Return the (x, y) coordinate for the center point of the cell that contains the specified text.  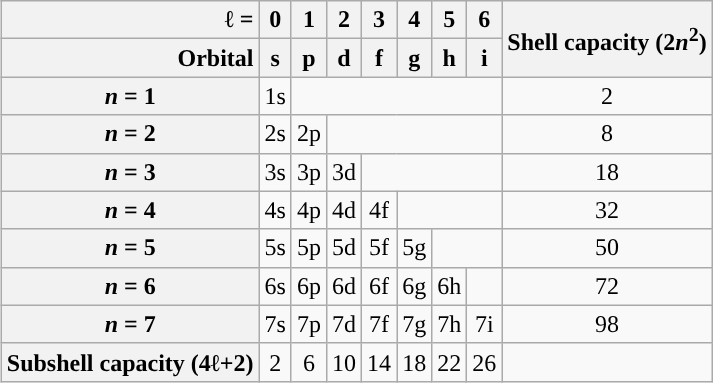
5g (414, 248)
14 (380, 362)
5s (275, 248)
7s (275, 324)
n = 6 (130, 286)
ℓ = (130, 20)
7f (380, 324)
3s (275, 172)
p (308, 58)
s (275, 58)
Shell capacity (2n2) (607, 39)
3p (308, 172)
i (484, 58)
6d (344, 286)
7p (308, 324)
n = 5 (130, 248)
6g (414, 286)
7h (450, 324)
n = 1 (130, 96)
4d (344, 210)
Subshell capacity (4ℓ+2) (130, 362)
n = 3 (130, 172)
6s (275, 286)
3 (380, 20)
7i (484, 324)
n = 2 (130, 134)
d (344, 58)
7g (414, 324)
4p (308, 210)
32 (607, 210)
1 (308, 20)
7d (344, 324)
26 (484, 362)
5 (450, 20)
72 (607, 286)
6p (308, 286)
4 (414, 20)
22 (450, 362)
4s (275, 210)
10 (344, 362)
h (450, 58)
2p (308, 134)
6f (380, 286)
50 (607, 248)
5d (344, 248)
98 (607, 324)
6h (450, 286)
5p (308, 248)
5f (380, 248)
f (380, 58)
n = 7 (130, 324)
2s (275, 134)
1s (275, 96)
4f (380, 210)
0 (275, 20)
Orbital (130, 58)
n = 4 (130, 210)
8 (607, 134)
3d (344, 172)
g (414, 58)
